Determine the (x, y) coordinate at the center of the cell enclosing the given text.  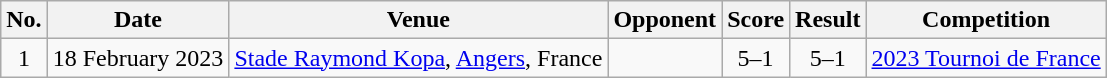
Stade Raymond Kopa, Angers, France (418, 58)
Score (756, 20)
Competition (986, 20)
18 February 2023 (138, 58)
Result (828, 20)
2023 Tournoi de France (986, 58)
No. (24, 20)
Opponent (665, 20)
Venue (418, 20)
1 (24, 58)
Date (138, 20)
